Extract the (x, y) coordinate from the center of the cell holding the provided text.  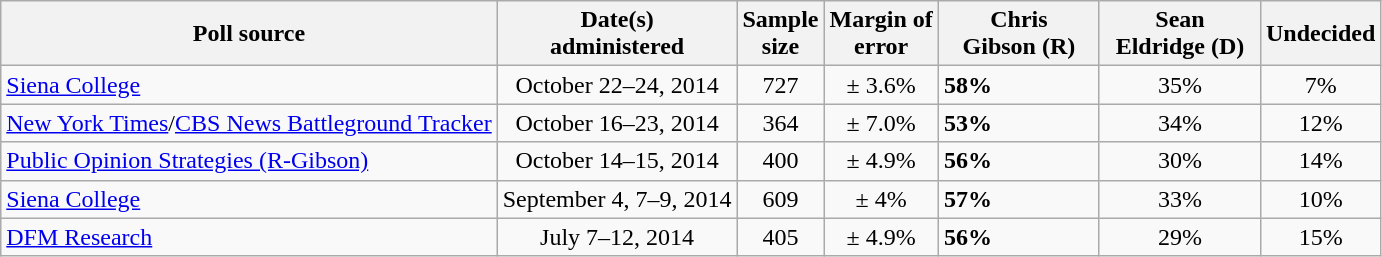
Samplesize (780, 34)
October 16–23, 2014 (617, 123)
35% (1180, 85)
400 (780, 161)
Public Opinion Strategies (R-Gibson) (249, 161)
29% (1180, 237)
34% (1180, 123)
September 4, 7–9, 2014 (617, 199)
58% (1018, 85)
SeanEldridge (D) (1180, 34)
New York Times/CBS News Battleground Tracker (249, 123)
15% (1320, 237)
Undecided (1320, 34)
July 7–12, 2014 (617, 237)
± 4% (881, 199)
October 22–24, 2014 (617, 85)
± 3.6% (881, 85)
57% (1018, 199)
10% (1320, 199)
Margin oferror (881, 34)
± 7.0% (881, 123)
33% (1180, 199)
14% (1320, 161)
609 (780, 199)
364 (780, 123)
Date(s)administered (617, 34)
727 (780, 85)
ChrisGibson (R) (1018, 34)
7% (1320, 85)
DFM Research (249, 237)
405 (780, 237)
53% (1018, 123)
30% (1180, 161)
12% (1320, 123)
October 14–15, 2014 (617, 161)
Poll source (249, 34)
